Extract the (X, Y) coordinate from the center of the cell holding the provided text.  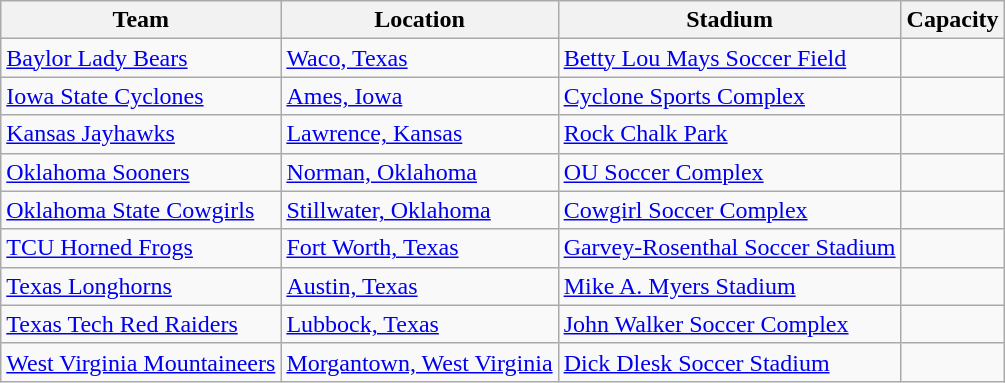
Stillwater, Oklahoma (420, 210)
Morgantown, West Virginia (420, 362)
Lubbock, Texas (420, 324)
Oklahoma State Cowgirls (141, 210)
West Virginia Mountaineers (141, 362)
John Walker Soccer Complex (730, 324)
Kansas Jayhawks (141, 134)
Team (141, 20)
Texas Longhorns (141, 286)
Oklahoma Sooners (141, 172)
Stadium (730, 20)
OU Soccer Complex (730, 172)
Betty Lou Mays Soccer Field (730, 58)
Fort Worth, Texas (420, 248)
Garvey-Rosenthal Soccer Stadium (730, 248)
Capacity (952, 20)
TCU Horned Frogs (141, 248)
Norman, Oklahoma (420, 172)
Ames, Iowa (420, 96)
Iowa State Cyclones (141, 96)
Location (420, 20)
Austin, Texas (420, 286)
Dick Dlesk Soccer Stadium (730, 362)
Lawrence, Kansas (420, 134)
Mike A. Myers Stadium (730, 286)
Baylor Lady Bears (141, 58)
Texas Tech Red Raiders (141, 324)
Cyclone Sports Complex (730, 96)
Waco, Texas (420, 58)
Cowgirl Soccer Complex (730, 210)
Rock Chalk Park (730, 134)
